Return [X, Y] of the center of cell containing provided text 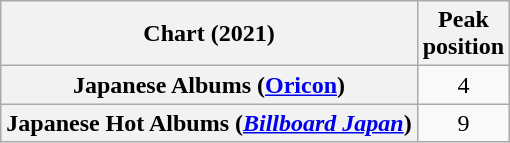
Japanese Hot Albums (Billboard Japan) [209, 123]
Japanese Albums (Oricon) [209, 85]
9 [463, 123]
Chart (2021) [209, 34]
Peakposition [463, 34]
4 [463, 85]
